Find where the given text appears and provide that cell's center as [x, y] coordinate. 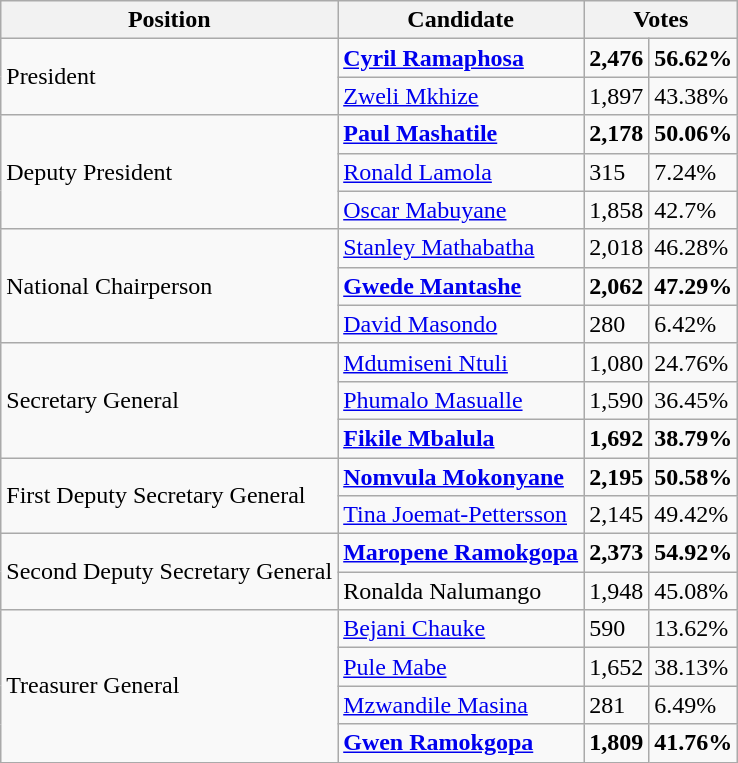
1,948 [616, 591]
2,476 [616, 58]
6.42% [694, 324]
Secretary General [170, 400]
Oscar Mabuyane [461, 210]
Nomvula Mokonyane [461, 477]
Mzwandile Masina [461, 705]
2,195 [616, 477]
Position [170, 20]
Treasurer General [170, 686]
56.62% [694, 58]
13.62% [694, 629]
54.92% [694, 553]
President [170, 77]
38.13% [694, 667]
Fikile Mbalula [461, 438]
49.42% [694, 515]
Maropene Ramokgopa [461, 553]
2,373 [616, 553]
Ronalda Nalumango [461, 591]
315 [616, 172]
1,080 [616, 362]
38.79% [694, 438]
6.49% [694, 705]
Paul Mashatile [461, 134]
Pule Mabe [461, 667]
Tina Joemat-Pettersson [461, 515]
1,809 [616, 743]
1,652 [616, 667]
1,858 [616, 210]
1,590 [616, 400]
Ronald Lamola [461, 172]
1,897 [616, 96]
281 [616, 705]
David Masondo [461, 324]
2,062 [616, 286]
2,178 [616, 134]
Second Deputy Secretary General [170, 572]
First Deputy Secretary General [170, 496]
41.76% [694, 743]
2,018 [616, 248]
46.28% [694, 248]
42.7% [694, 210]
47.29% [694, 286]
24.76% [694, 362]
Zweli Mkhize [461, 96]
Stanley Mathabatha [461, 248]
Mdumiseni Ntuli [461, 362]
Gwede Mantashe [461, 286]
Bejani Chauke [461, 629]
Phumalo Masualle [461, 400]
7.24% [694, 172]
Candidate [461, 20]
50.06% [694, 134]
50.58% [694, 477]
Deputy President [170, 172]
1,692 [616, 438]
590 [616, 629]
280 [616, 324]
National Chairperson [170, 286]
Votes [661, 20]
43.38% [694, 96]
Gwen Ramokgopa [461, 743]
45.08% [694, 591]
36.45% [694, 400]
Cyril Ramaphosa [461, 58]
2,145 [616, 515]
